Return (X, Y) of the center of cell containing provided text 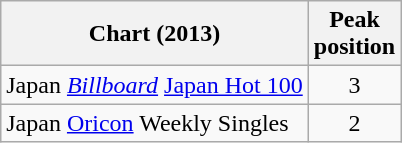
Japan Oricon Weekly Singles (155, 123)
3 (354, 85)
Japan Billboard Japan Hot 100 (155, 85)
Chart (2013) (155, 34)
2 (354, 123)
Peakposition (354, 34)
